Extract the (x, y) coordinate from the center of the cell holding the provided text.  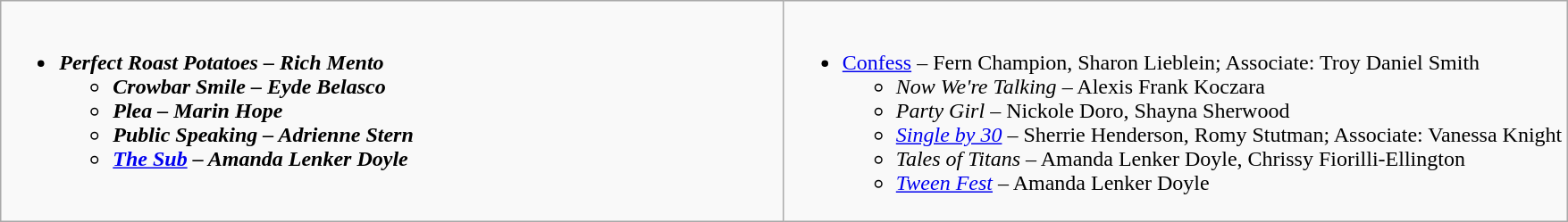
Perfect Roast Potatoes – Rich MentoCrowbar Smile – Eyde BelascoPlea – Marin HopePublic Speaking – Adrienne SternThe Sub – Amanda Lenker Doyle (393, 111)
